Detect which cell encompasses the target text, then output its (x, y) center coordinate. 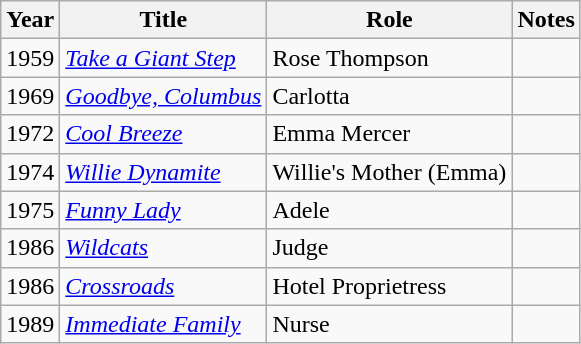
Willie's Mother (Emma) (390, 172)
Goodbye, Columbus (164, 96)
Judge (390, 248)
Year (30, 20)
Willie Dynamite (164, 172)
Role (390, 20)
1972 (30, 134)
Emma Mercer (390, 134)
Nurse (390, 324)
Adele (390, 210)
Crossroads (164, 286)
Wildcats (164, 248)
1969 (30, 96)
Hotel Proprietress (390, 286)
1959 (30, 58)
Cool Breeze (164, 134)
Take a Giant Step (164, 58)
Rose Thompson (390, 58)
Notes (546, 20)
Title (164, 20)
Funny Lady (164, 210)
Carlotta (390, 96)
Immediate Family (164, 324)
1989 (30, 324)
1974 (30, 172)
1975 (30, 210)
